Detect which cell encompasses the target text, then output its (X, Y) center coordinate. 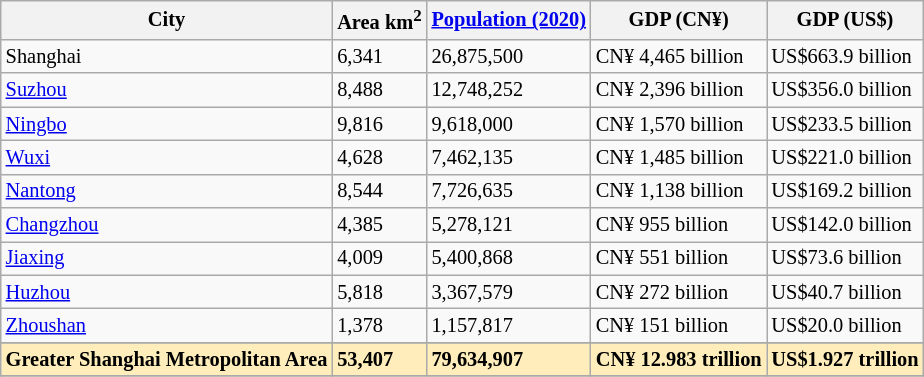
US$142.0 billion (844, 225)
Area km2 (379, 20)
US$20.0 billion (844, 326)
4,385 (379, 225)
Jiaxing (167, 258)
CN¥ 151 billion (679, 326)
79,634,907 (509, 359)
CN¥ 1,138 billion (679, 191)
Zhoushan (167, 326)
Huzhou (167, 292)
Population (2020) (509, 20)
5,400,868 (509, 258)
53,407 (379, 359)
5,818 (379, 292)
9,816 (379, 124)
6,341 (379, 56)
7,726,635 (509, 191)
5,278,121 (509, 225)
9,618,000 (509, 124)
GDP (US$) (844, 20)
1,157,817 (509, 326)
Shanghai (167, 56)
8,544 (379, 191)
3,367,579 (509, 292)
CN¥ 1,570 billion (679, 124)
CN¥ 2,396 billion (679, 90)
Nantong (167, 191)
US$356.0 billion (844, 90)
Wuxi (167, 157)
12,748,252 (509, 90)
Suzhou (167, 90)
1,378 (379, 326)
US$40.7 billion (844, 292)
CN¥ 1,485 billion (679, 157)
CN¥ 955 billion (679, 225)
US$73.6 billion (844, 258)
US$663.9 billion (844, 56)
4,628 (379, 157)
GDP (CN¥) (679, 20)
26,875,500 (509, 56)
US$169.2 billion (844, 191)
4,009 (379, 258)
CN¥ 551 billion (679, 258)
City (167, 20)
8,488 (379, 90)
CN¥ 272 billion (679, 292)
US$233.5 billion (844, 124)
CN¥ 4,465 billion (679, 56)
US$1.927 trillion (844, 359)
Changzhou (167, 225)
CN¥ 12.983 trillion (679, 359)
Greater Shanghai Metropolitan Area (167, 359)
7,462,135 (509, 157)
Ningbo (167, 124)
US$221.0 billion (844, 157)
